Return (x, y) of the center of cell containing provided text 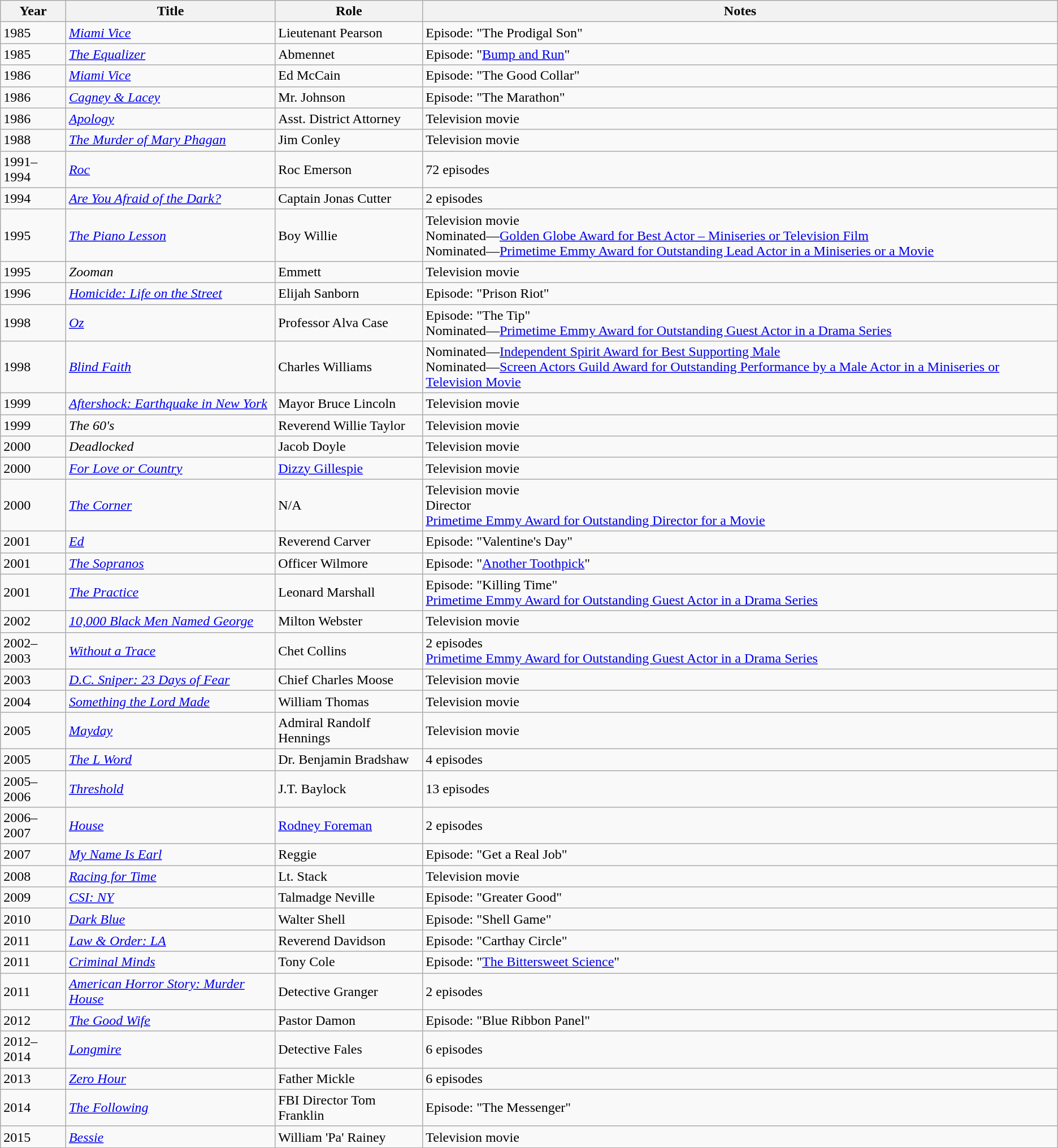
Episode: "Bump and Run" (740, 54)
Jim Conley (349, 140)
J.T. Baylock (349, 789)
The Piano Lesson (170, 235)
Episode: "Killing Time"Primetime Emmy Award for Outstanding Guest Actor in a Drama Series (740, 592)
2009 (33, 898)
Abmennet (349, 54)
The Equalizer (170, 54)
Admiral Randolf Hennings (349, 730)
Walter Shell (349, 919)
Blind Faith (170, 367)
2003 (33, 680)
2010 (33, 919)
Criminal Minds (170, 962)
My Name Is Earl (170, 855)
Elijah Sanborn (349, 293)
The L Word (170, 759)
The Practice (170, 592)
72 episodes (740, 169)
William Thomas (349, 701)
D.C. Sniper: 23 Days of Fear (170, 680)
2015 (33, 1137)
2 episodesPrimetime Emmy Award for Outstanding Guest Actor in a Drama Series (740, 651)
Oz (170, 322)
2006–2007 (33, 826)
Chet Collins (349, 651)
Captain Jonas Cutter (349, 198)
Cagney & Lacey (170, 97)
Asst. District Attorney (349, 119)
Reverend Davidson (349, 941)
Roc Emerson (349, 169)
Episode: "Greater Good" (740, 898)
2002–2003 (33, 651)
The Good Wife (170, 1020)
2007 (33, 855)
2014 (33, 1107)
FBI Director Tom Franklin (349, 1107)
13 episodes (740, 789)
Chief Charles Moose (349, 680)
Episode: "Blue Ribbon Panel" (740, 1020)
The 60's (170, 425)
Law & Order: LA (170, 941)
Without a Trace (170, 651)
Episode: "Prison Riot" (740, 293)
1994 (33, 198)
Ed (170, 542)
Dizzy Gillespie (349, 468)
Detective Granger (349, 991)
N/A (349, 505)
1988 (33, 140)
House (170, 826)
Episode: "Valentine's Day" (740, 542)
The Murder of Mary Phagan (170, 140)
Zooman (170, 272)
Leonard Marshall (349, 592)
2002 (33, 621)
CSI: NY (170, 898)
Mayday (170, 730)
Deadlocked (170, 447)
Mayor Bruce Lincoln (349, 404)
Year (33, 11)
Tony Cole (349, 962)
Dr. Benjamin Bradshaw (349, 759)
The Sopranos (170, 563)
Emmett (349, 272)
For Love or Country (170, 468)
1991–1994 (33, 169)
Racing for Time (170, 876)
Pastor Damon (349, 1020)
Ed McCain (349, 76)
2012 (33, 1020)
1996 (33, 293)
Mr. Johnson (349, 97)
Aftershock: Earthquake in New York (170, 404)
Longmire (170, 1050)
American Horror Story: Murder House (170, 991)
The Following (170, 1107)
Reverend Willie Taylor (349, 425)
Television movieDirectorPrimetime Emmy Award for Outstanding Director for a Movie (740, 505)
Charles Williams (349, 367)
Father Mickle (349, 1079)
2008 (33, 876)
Threshold (170, 789)
Episode: "The Marathon" (740, 97)
Milton Webster (349, 621)
Homicide: Life on the Street (170, 293)
Reggie (349, 855)
The Corner (170, 505)
Detective Fales (349, 1050)
Professor Alva Case (349, 322)
2004 (33, 701)
Episode: "Another Toothpick" (740, 563)
Notes (740, 11)
Episode: "The Tip"Nominated—Primetime Emmy Award for Outstanding Guest Actor in a Drama Series (740, 322)
Episode: "Carthay Circle" (740, 941)
Reverend Carver (349, 542)
2005–2006 (33, 789)
Episode: "The Bittersweet Science" (740, 962)
Talmadge Neville (349, 898)
Apology (170, 119)
Episode: "The Prodigal Son" (740, 33)
Role (349, 11)
Bessie (170, 1137)
2012–2014 (33, 1050)
William 'Pa' Rainey (349, 1137)
Lieutenant Pearson (349, 33)
Roc (170, 169)
Zero Hour (170, 1079)
Episode: "The Good Collar" (740, 76)
Something the Lord Made (170, 701)
Lt. Stack (349, 876)
Jacob Doyle (349, 447)
Title (170, 11)
10,000 Black Men Named George (170, 621)
Boy Willie (349, 235)
Episode: "Get a Real Job" (740, 855)
4 episodes (740, 759)
Dark Blue (170, 919)
2013 (33, 1079)
Episode: "The Messenger" (740, 1107)
Are You Afraid of the Dark? (170, 198)
Officer Wilmore (349, 563)
Episode: "Shell Game" (740, 919)
Rodney Foreman (349, 826)
